Provide the (x, y) coordinate of the cell's center where the given text is located.  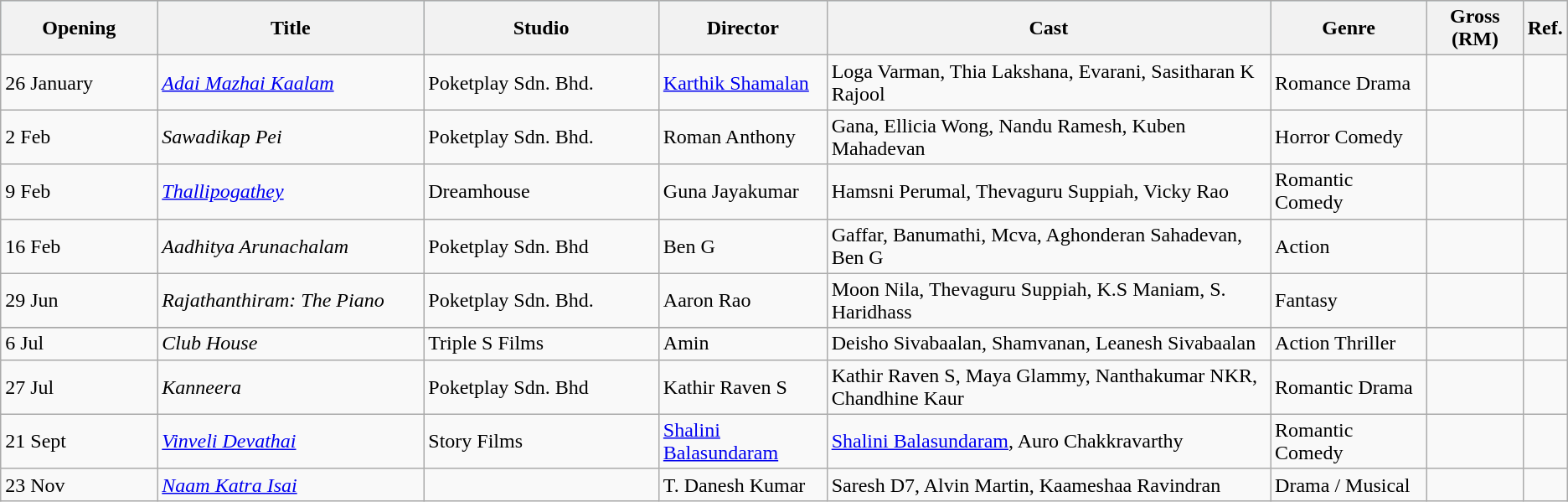
Aadhitya Arunachalam (291, 246)
Ref. (1545, 28)
Thallipogathey (291, 191)
Gross (RM) (1476, 28)
Sawadikap Pei (291, 137)
Roman Anthony (742, 137)
29 Jun (79, 300)
Hamsni Perumal, Thevaguru Suppiah, Vicky Rao (1049, 191)
Adai Mazhai Kaalam (291, 82)
Moon Nila, Thevaguru Suppiah, K.S Maniam, S. Haridhass (1049, 300)
Story Films (541, 441)
Gana, Ellicia Wong, Nandu Ramesh, Kuben Mahadevan (1049, 137)
23 Nov (79, 484)
26 January (79, 82)
Rajathanthiram: The Piano (291, 300)
Triple S Films (541, 344)
27 Jul (79, 387)
Drama / Musical (1349, 484)
Kathir Raven S, Maya Glammy, Nanthakumar NKR, Chandhine Kaur (1049, 387)
Fantasy (1349, 300)
Title (291, 28)
Loga Varman, Thia Lakshana, Evarani, Sasitharan K Rajool (1049, 82)
Studio (541, 28)
Deisho Sivabaalan, Shamvanan, Leanesh Sivabaalan (1049, 344)
Opening (79, 28)
Romantic Drama (1349, 387)
6 Jul (79, 344)
16 Feb (79, 246)
Action Thriller (1349, 344)
Cast (1049, 28)
Ben G (742, 246)
9 Feb (79, 191)
Shalini Balasundaram (742, 441)
Horror Comedy (1349, 137)
21 Sept (79, 441)
Kathir Raven S (742, 387)
Romance Drama (1349, 82)
Vinveli Devathai (291, 441)
Guna Jayakumar (742, 191)
Genre (1349, 28)
Aaron Rao (742, 300)
2 Feb (79, 137)
Amin (742, 344)
Saresh D7, Alvin Martin, Kaameshaa Ravindran (1049, 484)
Karthik Shamalan (742, 82)
Club House (291, 344)
Dreamhouse (541, 191)
Kanneera (291, 387)
Gaffar, Banumathi, Mcva, Aghonderan Sahadevan, Ben G (1049, 246)
Naam Katra Isai (291, 484)
T. Danesh Kumar (742, 484)
Action (1349, 246)
Director (742, 28)
Shalini Balasundaram, Auro Chakkravarthy (1049, 441)
